Pinpoint the cell where the given text exists, returning its [X, Y] midpoint coordinate. 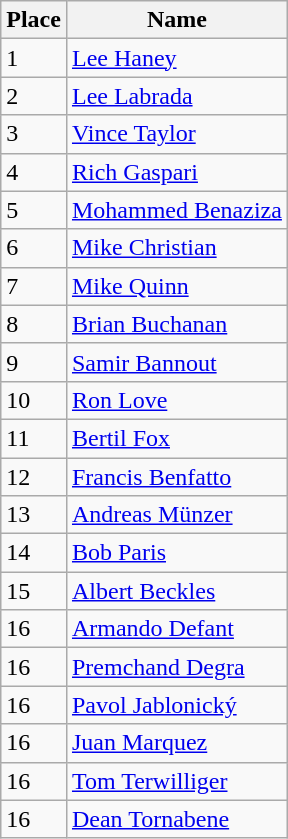
Juan Marquez [176, 743]
Tom Terwilliger [176, 781]
9 [34, 362]
10 [34, 400]
5 [34, 210]
Brian Buchanan [176, 324]
Armando Defant [176, 629]
Premchand Degra [176, 667]
Ron Love [176, 400]
3 [34, 134]
4 [34, 172]
Lee Haney [176, 58]
Dean Tornabene [176, 819]
Bertil Fox [176, 438]
8 [34, 324]
Bob Paris [176, 553]
12 [34, 477]
6 [34, 248]
Francis Benfatto [176, 477]
7 [34, 286]
13 [34, 515]
Mohammed Benaziza [176, 210]
Rich Gaspari [176, 172]
Place [34, 20]
14 [34, 553]
Name [176, 20]
Lee Labrada [176, 96]
11 [34, 438]
Vince Taylor [176, 134]
Samir Bannout [176, 362]
Pavol Jablonický [176, 705]
Mike Quinn [176, 286]
2 [34, 96]
Mike Christian [176, 248]
15 [34, 591]
Andreas Münzer [176, 515]
1 [34, 58]
Albert Beckles [176, 591]
